Detect which cell encompasses the target text, then output its (x, y) center coordinate. 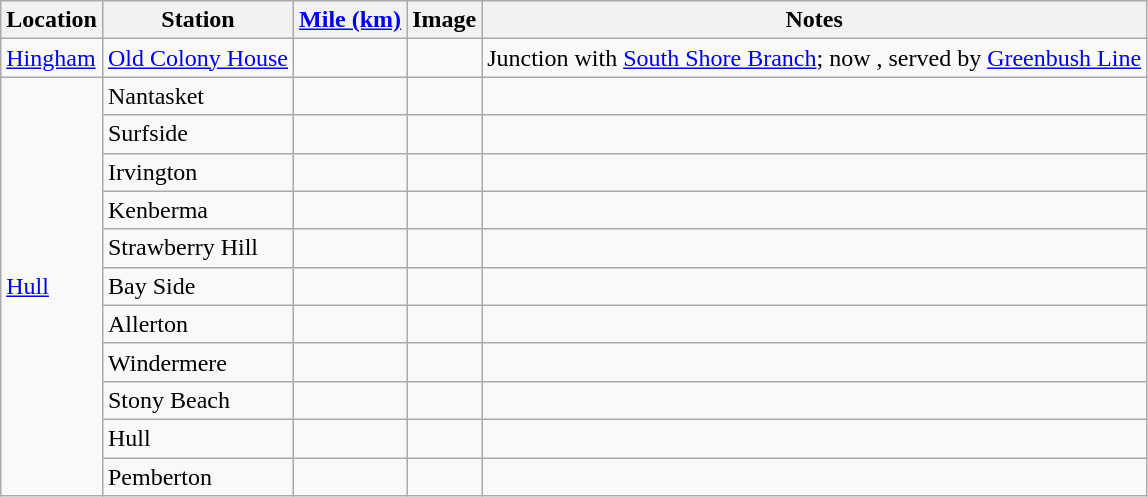
Location (52, 20)
Irvington (198, 172)
Windermere (198, 362)
Mile (km) (350, 20)
Pemberton (198, 477)
Strawberry Hill (198, 248)
Station (198, 20)
Surfside (198, 134)
Junction with South Shore Branch; now , served by Greenbush Line (814, 58)
Image (444, 20)
Hingham (52, 58)
Allerton (198, 324)
Stony Beach (198, 400)
Kenberma (198, 210)
Notes (814, 20)
Bay Side (198, 286)
Nantasket (198, 96)
Old Colony House (198, 58)
